Determine the [X, Y] coordinate at the center of the cell enclosing the given text.  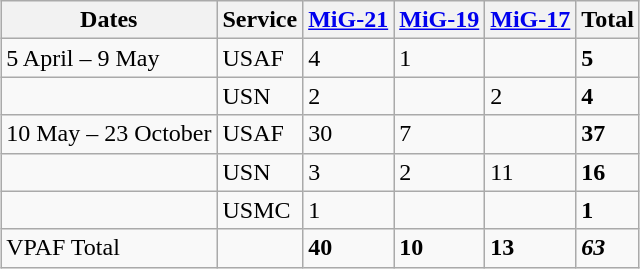
16 [608, 172]
VPAF Total [109, 248]
MiG-21 [348, 20]
30 [348, 134]
7 [440, 134]
USMC [260, 210]
Dates [109, 20]
13 [530, 248]
10 [440, 248]
11 [530, 172]
3 [348, 172]
MiG-17 [530, 20]
63 [608, 248]
37 [608, 134]
Total [608, 20]
MiG-19 [440, 20]
40 [348, 248]
Service [260, 20]
5 April – 9 May [109, 58]
10 May – 23 October [109, 134]
5 [608, 58]
